Capture the cell that displays the provided text and extract its (x, y) central coordinate. 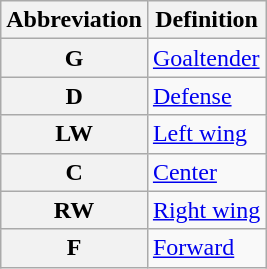
Forward (206, 248)
C (74, 172)
Goaltender (206, 58)
Defense (206, 96)
G (74, 58)
Center (206, 172)
D (74, 96)
F (74, 248)
Right wing (206, 210)
Definition (206, 20)
Left wing (206, 134)
RW (74, 210)
LW (74, 134)
Abbreviation (74, 20)
